Identify which cell holds the provided text, then report its (x, y) central coordinate. 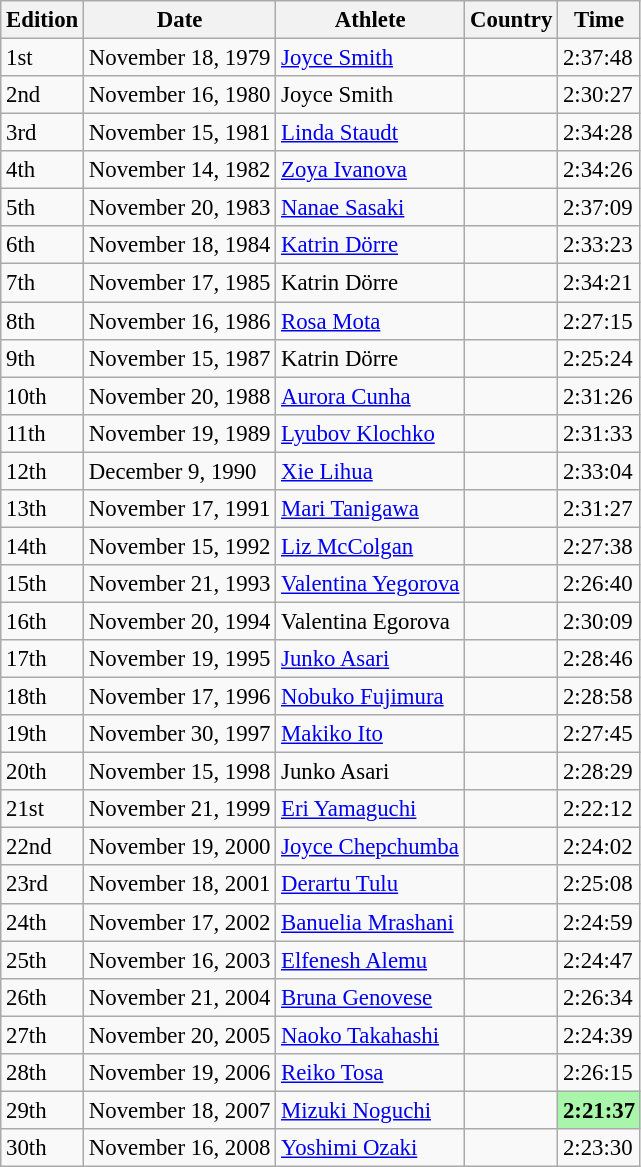
3rd (42, 133)
6th (42, 245)
Banuelia Mrashani (370, 922)
Date (180, 20)
November 15, 1987 (180, 358)
December 9, 1990 (180, 471)
Valentina Egorova (370, 621)
2:31:27 (600, 509)
22nd (42, 847)
November 20, 2005 (180, 1035)
November 17, 2002 (180, 922)
November 15, 1998 (180, 772)
2nd (42, 95)
2:24:59 (600, 922)
2:37:09 (600, 208)
2:25:08 (600, 885)
23rd (42, 885)
Naoko Takahashi (370, 1035)
November 18, 2001 (180, 885)
November 16, 2003 (180, 960)
2:22:12 (600, 809)
November 19, 1995 (180, 659)
November 19, 2006 (180, 1073)
November 15, 1992 (180, 546)
Linda Staudt (370, 133)
2:25:24 (600, 358)
2:26:34 (600, 997)
2:33:23 (600, 245)
November 20, 1994 (180, 621)
Makiko Ito (370, 734)
Aurora Cunha (370, 396)
8th (42, 321)
18th (42, 697)
November 30, 1997 (180, 734)
2:26:15 (600, 1073)
Nanae Sasaki (370, 208)
November 21, 2004 (180, 997)
November 14, 1982 (180, 170)
Edition (42, 20)
Liz McColgan (370, 546)
Country (512, 20)
Nobuko Fujimura (370, 697)
2:34:26 (600, 170)
2:28:29 (600, 772)
10th (42, 396)
12th (42, 471)
2:24:39 (600, 1035)
November 21, 1999 (180, 809)
26th (42, 997)
2:26:40 (600, 584)
Eri Yamaguchi (370, 809)
2:28:58 (600, 697)
Joyce Chepchumba (370, 847)
2:21:37 (600, 1110)
Time (600, 20)
Bruna Genovese (370, 997)
2:37:48 (600, 58)
5th (42, 208)
2:30:27 (600, 95)
25th (42, 960)
2:23:30 (600, 1148)
November 17, 1991 (180, 509)
15th (42, 584)
November 15, 1981 (180, 133)
30th (42, 1148)
November 16, 1980 (180, 95)
November 17, 1996 (180, 697)
29th (42, 1110)
Yoshimi Ozaki (370, 1148)
2:27:45 (600, 734)
November 21, 1993 (180, 584)
November 18, 2007 (180, 1110)
Rosa Mota (370, 321)
November 18, 1984 (180, 245)
19th (42, 734)
11th (42, 433)
27th (42, 1035)
20th (42, 772)
Xie Lihua (370, 471)
Mari Tanigawa (370, 509)
November 18, 1979 (180, 58)
Elfenesh Alemu (370, 960)
Zoya Ivanova (370, 170)
4th (42, 170)
Lyubov Klochko (370, 433)
November 20, 1983 (180, 208)
2:27:38 (600, 546)
Derartu Tulu (370, 885)
1st (42, 58)
14th (42, 546)
21st (42, 809)
2:24:02 (600, 847)
2:28:46 (600, 659)
November 16, 1986 (180, 321)
Valentina Yegorova (370, 584)
2:30:09 (600, 621)
13th (42, 509)
28th (42, 1073)
9th (42, 358)
Reiko Tosa (370, 1073)
2:34:28 (600, 133)
16th (42, 621)
2:24:47 (600, 960)
November 17, 1985 (180, 283)
November 19, 1989 (180, 433)
2:34:21 (600, 283)
2:31:26 (600, 396)
November 20, 1988 (180, 396)
2:31:33 (600, 433)
November 19, 2000 (180, 847)
November 16, 2008 (180, 1148)
17th (42, 659)
2:33:04 (600, 471)
Athlete (370, 20)
24th (42, 922)
2:27:15 (600, 321)
Mizuki Noguchi (370, 1110)
7th (42, 283)
